For the text-containing cell, return its midpoint in (x, y) coordinate format. 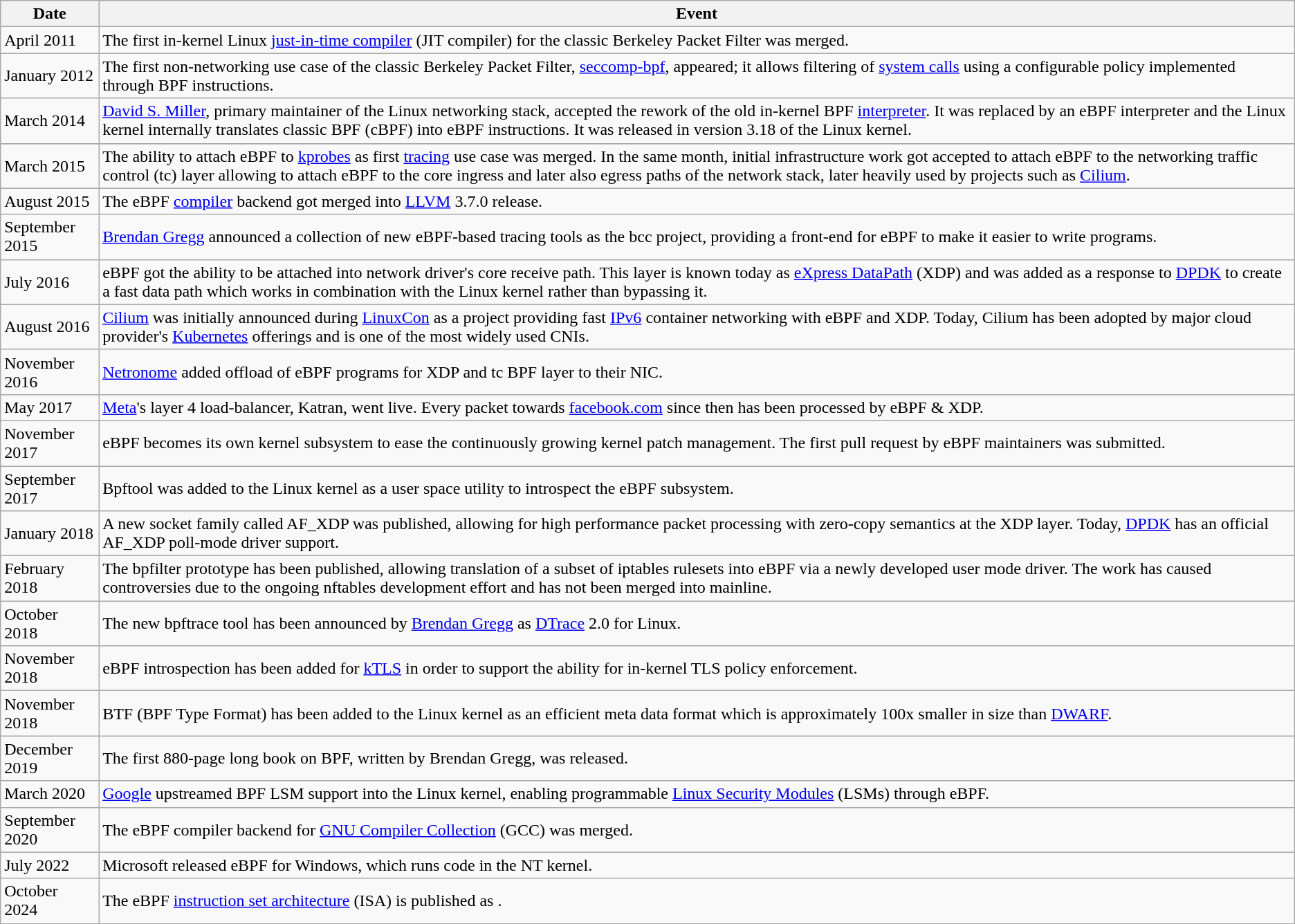
August 2016 (50, 326)
Meta's layer 4 load-balancer, Katran, went live. Every packet towards facebook.com since then has been processed by eBPF & XDP. (697, 407)
Netronome added offload of eBPF programs for XDP and tc BPF layer to their NIC. (697, 372)
January 2018 (50, 534)
March 2020 (50, 794)
January 2012 (50, 76)
September 2020 (50, 830)
April 2011 (50, 40)
October 2018 (50, 624)
November 2017 (50, 443)
BTF (BPF Type Format) has been added to the Linux kernel as an efficient meta data format which is approximately 100x smaller in size than DWARF. (697, 714)
July 2022 (50, 865)
Date (50, 14)
May 2017 (50, 407)
September 2017 (50, 488)
December 2019 (50, 758)
The eBPF instruction set architecture (ISA) is published as . (697, 900)
The eBPF compiler backend got merged into LLVM 3.7.0 release. (697, 201)
Event (697, 14)
March 2015 (50, 166)
July 2016 (50, 282)
Google upstreamed BPF LSM support into the Linux kernel, enabling programmable Linux Security Modules (LSMs) through eBPF. (697, 794)
The new bpftrace tool has been announced by Brendan Gregg as DTrace 2.0 for Linux. (697, 624)
eBPF introspection has been added for kTLS in order to support the ability for in-kernel TLS policy enforcement. (697, 668)
The first 880-page long book on BPF, written by Brendan Gregg, was released. (697, 758)
February 2018 (50, 578)
March 2014 (50, 120)
October 2024 (50, 900)
Bpftool was added to the Linux kernel as a user space utility to introspect the eBPF subsystem. (697, 488)
August 2015 (50, 201)
Microsoft released eBPF for Windows, which runs code in the NT kernel. (697, 865)
November 2016 (50, 372)
The first in-kernel Linux just-in-time compiler (JIT compiler) for the classic Berkeley Packet Filter was merged. (697, 40)
September 2015 (50, 237)
The eBPF compiler backend for GNU Compiler Collection (GCC) was merged. (697, 830)
